Scan for the cell matching the given text and deliver its (x, y) coordinate at center. 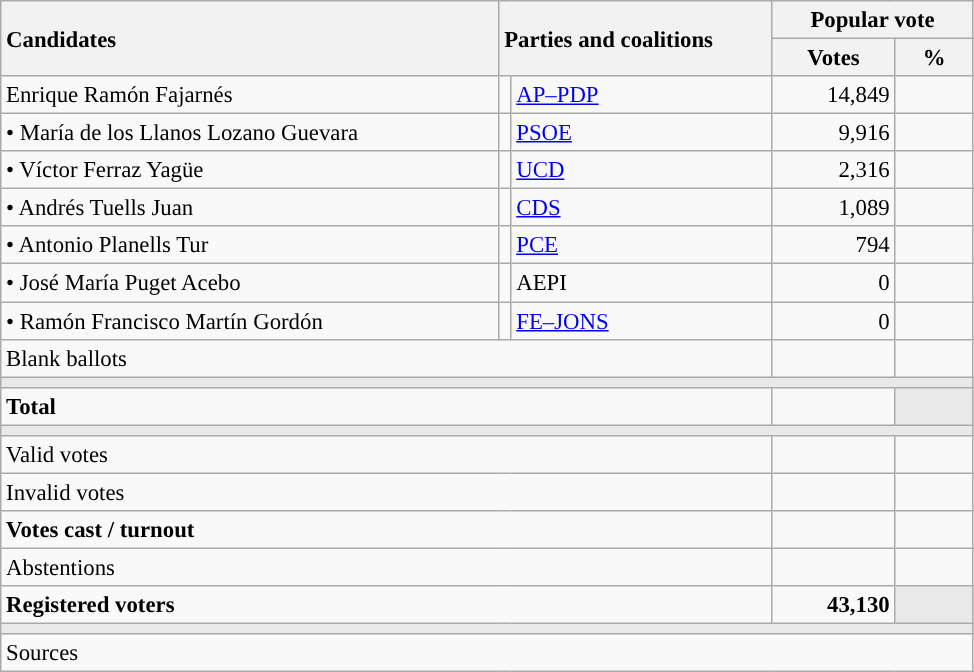
Abstentions (386, 567)
• Víctor Ferraz Yagüe (250, 170)
1,089 (834, 208)
• Andrés Tuells Juan (250, 208)
Valid votes (386, 455)
794 (834, 245)
• Antonio Planells Tur (250, 245)
PSOE (642, 133)
PCE (642, 245)
Candidates (250, 38)
2,316 (834, 170)
Votes cast / turnout (386, 530)
43,130 (834, 605)
% (934, 58)
Enrique Ramón Fajarnés (250, 95)
Popular vote (872, 20)
Parties and coalitions (636, 38)
AP–PDP (642, 95)
AEPI (642, 283)
Sources (487, 653)
Invalid votes (386, 492)
Votes (834, 58)
Registered voters (386, 605)
14,849 (834, 95)
9,916 (834, 133)
• José María Puget Acebo (250, 283)
• María de los Llanos Lozano Guevara (250, 133)
• Ramón Francisco Martín Gordón (250, 321)
UCD (642, 170)
FE–JONS (642, 321)
Blank ballots (386, 358)
Total (386, 406)
CDS (642, 208)
